Provide the (x, y) coordinate of the cell's center where the given text is located.  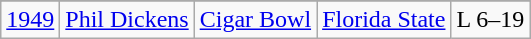
L 6–19 (490, 20)
Cigar Bowl (255, 20)
1949 (30, 20)
Florida State (384, 20)
Phil Dickens (127, 20)
